Determine the (x, y) coordinate at the center of the cell enclosing the given text.  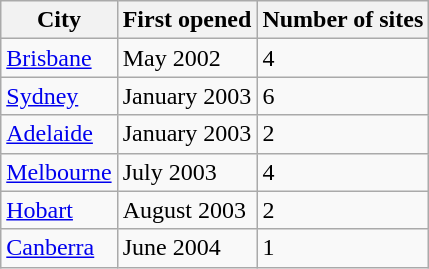
Melbourne (59, 172)
Brisbane (59, 58)
6 (343, 96)
Canberra (59, 248)
Sydney (59, 96)
August 2003 (187, 210)
July 2003 (187, 172)
First opened (187, 20)
May 2002 (187, 58)
Number of sites (343, 20)
June 2004 (187, 248)
City (59, 20)
Adelaide (59, 134)
1 (343, 248)
Hobart (59, 210)
